Find where the given text appears and provide that cell's center as [X, Y] coordinate. 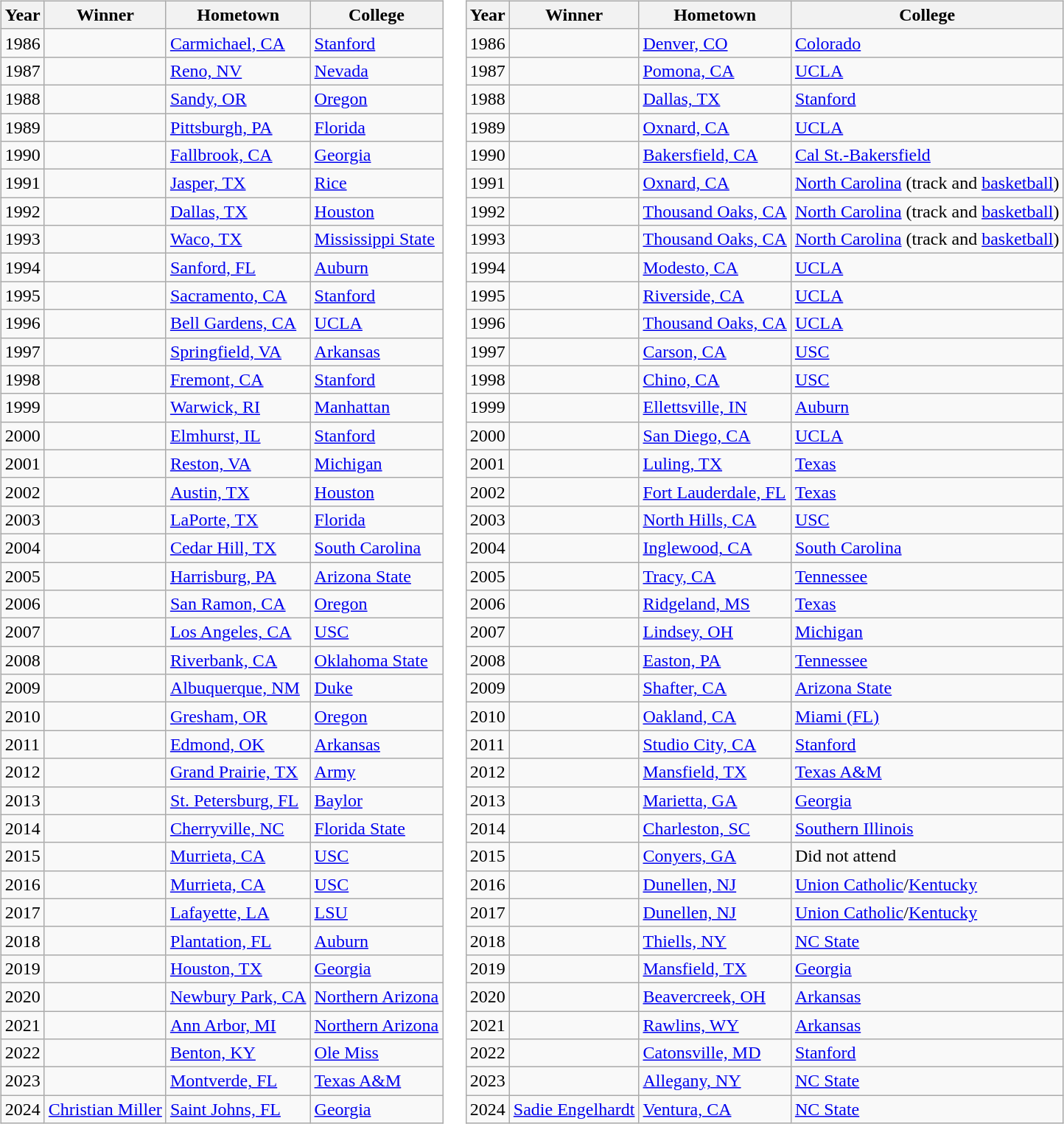
Pittsburgh, PA [238, 128]
Plantation, FL [238, 940]
Benton, KY [238, 1053]
Sacramento, CA [238, 296]
Reston, VA [238, 464]
Jasper, TX [238, 184]
Rawlins, WY [715, 1025]
Bakersfield, CA [715, 156]
Tracy, CA [715, 576]
Oklahoma State [377, 660]
Fort Lauderdale, FL [715, 492]
Gresham, OR [238, 716]
Riverside, CA [715, 296]
Inglewood, CA [715, 548]
San Diego, CA [715, 436]
North Hills, CA [715, 520]
Grand Prairie, TX [238, 772]
Sadie Engelhardt [574, 1109]
Baylor [377, 800]
Miami (FL) [927, 716]
Newbury Park, CA [238, 996]
St. Petersburg, FL [238, 800]
Modesto, CA [715, 268]
Allegany, NY [715, 1081]
Los Angeles, CA [238, 632]
Catonsville, MD [715, 1053]
Carmichael, CA [238, 43]
Thiells, NY [715, 940]
LaPorte, TX [238, 520]
Springfield, VA [238, 352]
Colorado [927, 43]
Duke [377, 688]
Chino, CA [715, 380]
Pomona, CA [715, 71]
Riverbank, CA [238, 660]
Ole Miss [377, 1053]
Charleston, SC [715, 828]
Fallbrook, CA [238, 156]
Montverde, FL [238, 1081]
Christian Miller [105, 1109]
Florida State [377, 828]
Easton, PA [715, 660]
Ventura, CA [715, 1109]
Luling, TX [715, 464]
Rice [377, 184]
Bell Gardens, CA [238, 324]
Beavercreek, OH [715, 996]
Houston, TX [238, 968]
Studio City, CA [715, 744]
Sandy, OR [238, 99]
Ridgeland, MS [715, 604]
Austin, TX [238, 492]
Cal St.-Bakersfield [927, 156]
Ellettsville, IN [715, 408]
Lafayette, LA [238, 912]
Fremont, CA [238, 380]
Did not attend [927, 856]
Lindsey, OH [715, 632]
Cedar Hill, TX [238, 548]
Denver, CO [715, 43]
Southern Illinois [927, 828]
Nevada [377, 71]
Elmhurst, IL [238, 436]
Shafter, CA [715, 688]
Reno, NV [238, 71]
Edmond, OK [238, 744]
Waco, TX [238, 240]
Warwick, RI [238, 408]
LSU [377, 912]
Marietta, GA [715, 800]
Oakland, CA [715, 716]
Sanford, FL [238, 268]
San Ramon, CA [238, 604]
Harrisburg, PA [238, 576]
Carson, CA [715, 352]
Mississippi State [377, 240]
Ann Arbor, MI [238, 1025]
Cherryville, NC [238, 828]
Saint Johns, FL [238, 1109]
Manhattan [377, 408]
Army [377, 772]
Conyers, GA [715, 856]
Albuquerque, NM [238, 688]
